Determine the (x, y) coordinate at the center of the cell enclosing the given text.  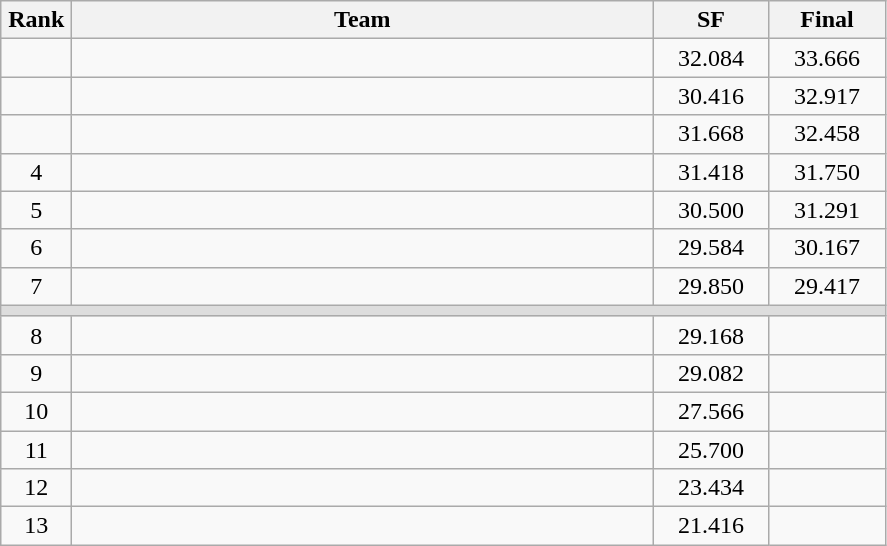
23.434 (711, 488)
21.416 (711, 526)
31.668 (711, 134)
13 (36, 526)
29.417 (827, 286)
29.850 (711, 286)
11 (36, 449)
7 (36, 286)
32.458 (827, 134)
Team (362, 20)
27.566 (711, 411)
31.418 (711, 172)
29.168 (711, 335)
32.084 (711, 58)
5 (36, 210)
8 (36, 335)
33.666 (827, 58)
4 (36, 172)
30.500 (711, 210)
29.082 (711, 373)
32.917 (827, 96)
9 (36, 373)
31.750 (827, 172)
25.700 (711, 449)
6 (36, 248)
31.291 (827, 210)
SF (711, 20)
Rank (36, 20)
Final (827, 20)
10 (36, 411)
29.584 (711, 248)
30.167 (827, 248)
30.416 (711, 96)
12 (36, 488)
